Find where the given text appears and provide that cell's center as (x, y) coordinate. 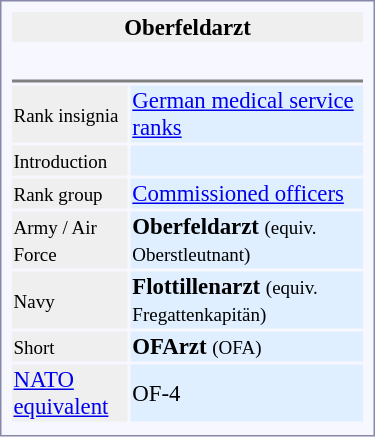
German medical service ranks (247, 114)
Army / Air Force (70, 240)
Introduction (70, 161)
NATOequivalent (70, 392)
Flottillenarzt (equiv. Fregattenkapitän) (247, 300)
Commissioned officers (247, 193)
Oberfeldarzt (equiv. Oberstleutnant) (247, 240)
Navy (70, 300)
Short (70, 347)
OF-4 (247, 392)
Rank group (70, 193)
OFArzt (OFA) (247, 347)
Rank insignia (70, 114)
Oberfeldarzt (188, 27)
